Capture the cell that displays the provided text and extract its [X, Y] central coordinate. 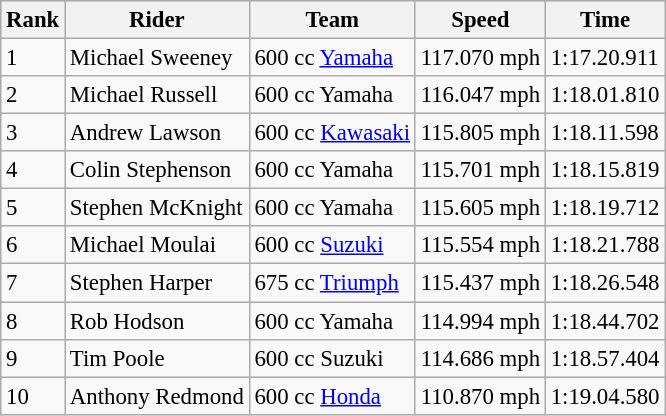
114.994 mph [480, 321]
Speed [480, 20]
Stephen McKnight [158, 208]
114.686 mph [480, 358]
Anthony Redmond [158, 396]
Andrew Lawson [158, 133]
Stephen Harper [158, 283]
2 [33, 95]
1:19.04.580 [604, 396]
115.554 mph [480, 245]
116.047 mph [480, 95]
1:17.20.911 [604, 58]
Team [332, 20]
Michael Moulai [158, 245]
3 [33, 133]
4 [33, 170]
8 [33, 321]
1:18.19.712 [604, 208]
1:18.15.819 [604, 170]
117.070 mph [480, 58]
1:18.01.810 [604, 95]
1:18.21.788 [604, 245]
Tim Poole [158, 358]
600 cc Honda [332, 396]
Michael Russell [158, 95]
Colin Stephenson [158, 170]
1:18.11.598 [604, 133]
115.701 mph [480, 170]
6 [33, 245]
10 [33, 396]
600 cc Kawasaki [332, 133]
Michael Sweeney [158, 58]
Rank [33, 20]
5 [33, 208]
9 [33, 358]
1:18.26.548 [604, 283]
Rider [158, 20]
110.870 mph [480, 396]
Time [604, 20]
115.437 mph [480, 283]
1:18.57.404 [604, 358]
1:18.44.702 [604, 321]
115.805 mph [480, 133]
Rob Hodson [158, 321]
1 [33, 58]
7 [33, 283]
115.605 mph [480, 208]
675 cc Triumph [332, 283]
